From the cell containing the given text, extract its center point as [x, y] coordinate. 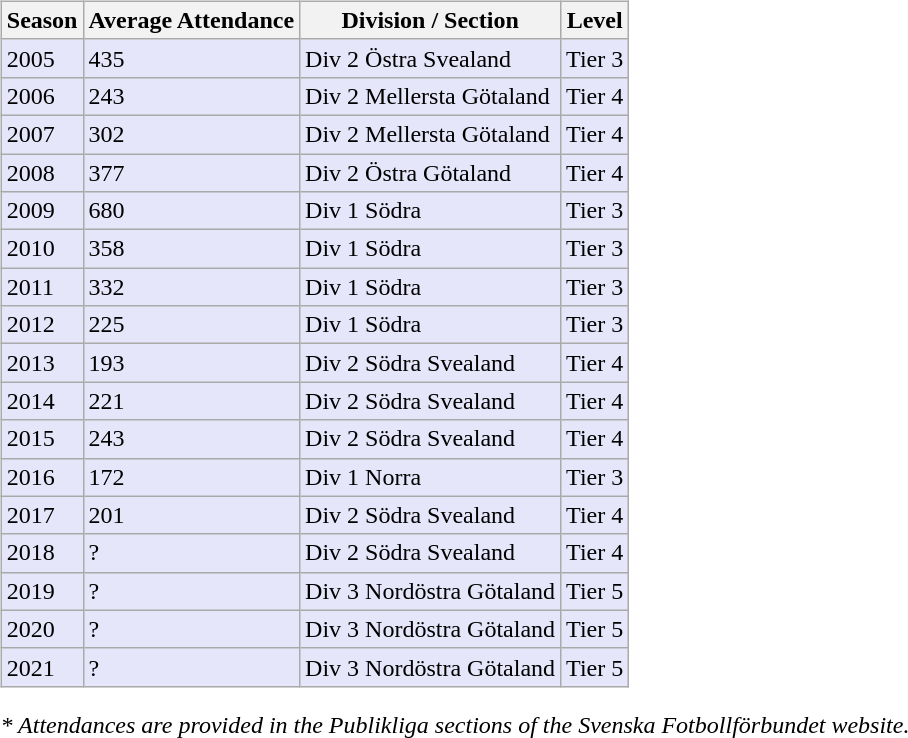
2014 [42, 401]
Div 1 Norra [430, 477]
Div 2 Östra Svealand [430, 58]
Div 2 Östra Götaland [430, 173]
2012 [42, 325]
2008 [42, 173]
172 [192, 477]
2020 [42, 629]
377 [192, 173]
2011 [42, 287]
2006 [42, 96]
2018 [42, 553]
2019 [42, 591]
332 [192, 287]
302 [192, 134]
435 [192, 58]
2021 [42, 667]
358 [192, 249]
201 [192, 515]
2017 [42, 515]
193 [192, 363]
221 [192, 401]
2010 [42, 249]
2013 [42, 363]
Level [595, 20]
Division / Section [430, 20]
Season [42, 20]
2009 [42, 211]
2015 [42, 439]
2016 [42, 477]
Average Attendance [192, 20]
680 [192, 211]
225 [192, 325]
2007 [42, 134]
2005 [42, 58]
